Capture the cell that displays the provided text and extract its [x, y] central coordinate. 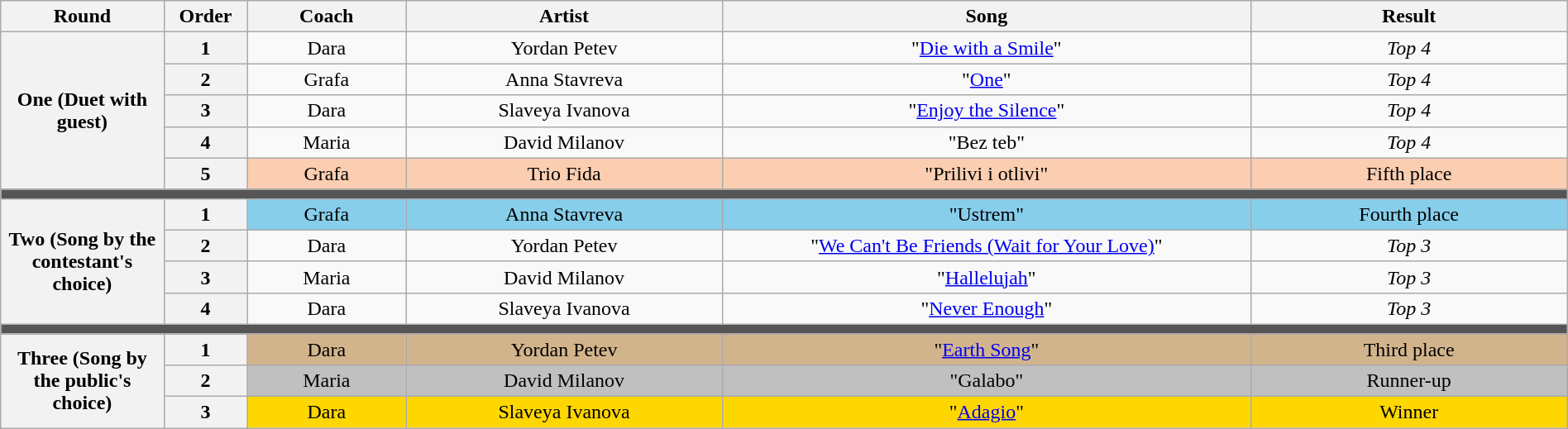
Song [987, 17]
Trio Fida [564, 174]
Fifth place [1409, 174]
Third place [1409, 350]
Three (Song by the public's choice) [83, 381]
"Never Enough" [987, 308]
5 [205, 174]
One (Duet with guest) [83, 111]
Coach [327, 17]
"We Can't Be Friends (Wait for Your Love)" [987, 245]
"Adagio" [987, 412]
Round [83, 17]
"One" [987, 79]
"Prilivi i otlivi" [987, 174]
"Die with a Smile" [987, 48]
Result [1409, 17]
Artist [564, 17]
"Ustrem" [987, 214]
"Bez teb" [987, 142]
Order [205, 17]
"Galabo" [987, 381]
Two (Song by the contestant's choice) [83, 261]
"Enjoy the Silence" [987, 111]
Fourth place [1409, 214]
Winner [1409, 412]
"Hallelujah" [987, 277]
"Earth Song" [987, 350]
Runner-up [1409, 381]
